From the cell containing the given text, extract its center point as [x, y] coordinate. 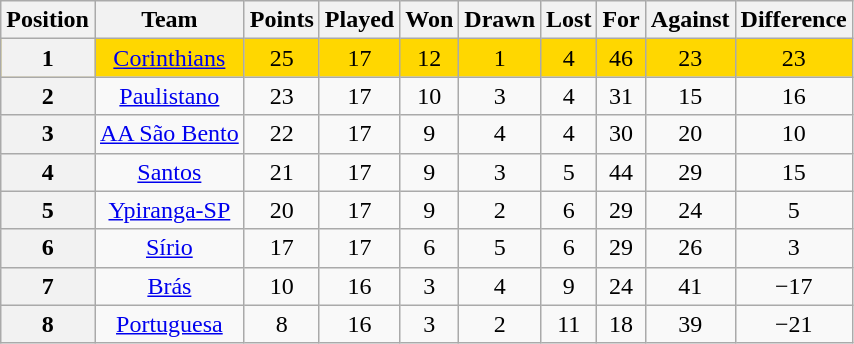
Brás [169, 286]
Against [690, 20]
18 [621, 324]
AA São Bento [169, 134]
11 [569, 324]
Ypiranga-SP [169, 210]
22 [282, 134]
31 [621, 96]
−17 [794, 286]
Corinthians [169, 58]
46 [621, 58]
Position [48, 20]
Portuguesa [169, 324]
26 [690, 248]
Played [359, 20]
Lost [569, 20]
Drawn [500, 20]
44 [621, 172]
For [621, 20]
Won [430, 20]
Points [282, 20]
7 [48, 286]
21 [282, 172]
30 [621, 134]
Difference [794, 20]
−21 [794, 324]
Team [169, 20]
39 [690, 324]
25 [282, 58]
12 [430, 58]
Santos [169, 172]
Paulistano [169, 96]
41 [690, 286]
Sírio [169, 248]
